Provide the (x, y) coordinate of the cell's center where the given text is located.  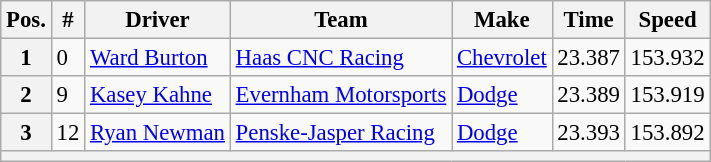
0 (68, 58)
Ryan Newman (158, 133)
Evernham Motorsports (340, 95)
9 (68, 95)
Pos. (26, 20)
Chevrolet (502, 58)
153.919 (668, 95)
23.389 (588, 95)
Haas CNC Racing (340, 58)
Time (588, 20)
12 (68, 133)
2 (26, 95)
# (68, 20)
Ward Burton (158, 58)
1 (26, 58)
153.932 (668, 58)
Make (502, 20)
Driver (158, 20)
Kasey Kahne (158, 95)
Speed (668, 20)
3 (26, 133)
Team (340, 20)
23.387 (588, 58)
153.892 (668, 133)
Penske-Jasper Racing (340, 133)
23.393 (588, 133)
